Find where the given text appears and provide that cell's center as [X, Y] coordinate. 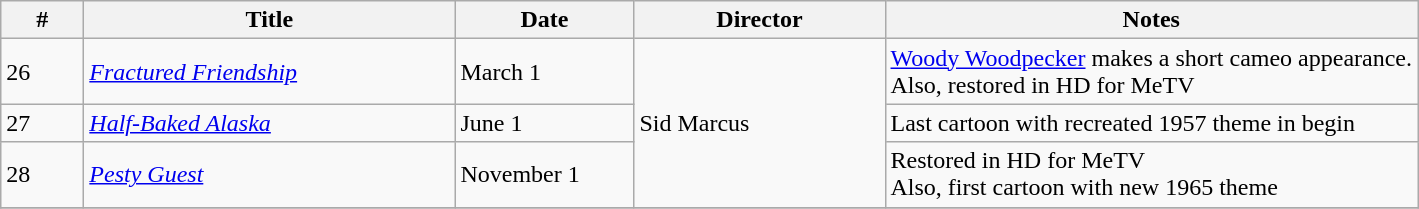
28 [42, 174]
Notes [1152, 20]
Director [760, 20]
November 1 [544, 174]
26 [42, 72]
Half-Baked Alaska [270, 123]
Date [544, 20]
Last cartoon with recreated 1957 theme in begin [1152, 123]
March 1 [544, 72]
June 1 [544, 123]
Fractured Friendship [270, 72]
Pesty Guest [270, 174]
Woody Woodpecker makes a short cameo appearance.Also, restored in HD for MeTV [1152, 72]
# [42, 20]
Title [270, 20]
Restored in HD for MeTVAlso, first cartoon with new 1965 theme [1152, 174]
Sid Marcus [760, 123]
27 [42, 123]
